For the text-containing cell, return its midpoint in (x, y) coordinate format. 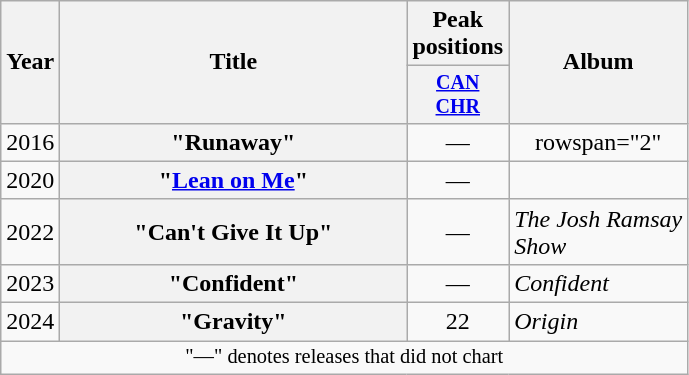
2023 (30, 283)
"Confident" (234, 283)
rowspan="2" (598, 142)
2020 (30, 180)
"Runaway" (234, 142)
Album (598, 62)
"Lean on Me" (234, 180)
CAN CHR (458, 94)
Year (30, 62)
"Gravity" (234, 322)
The Josh Ramsay Show (598, 232)
"Can't Give It Up" (234, 232)
Origin (598, 322)
Peak positions (458, 34)
"—" denotes releases that did not chart (344, 358)
2016 (30, 142)
22 (458, 322)
2024 (30, 322)
2022 (30, 232)
Title (234, 62)
Confident (598, 283)
